Find where the given text appears and provide that cell's center as (x, y) coordinate. 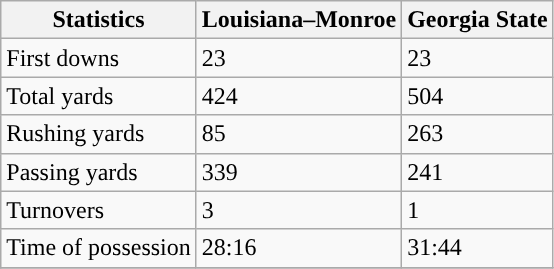
28:16 (298, 248)
504 (478, 96)
First downs (99, 58)
263 (478, 134)
Time of possession (99, 248)
Total yards (99, 96)
241 (478, 172)
Statistics (99, 20)
339 (298, 172)
Turnovers (99, 210)
Passing yards (99, 172)
Georgia State (478, 20)
31:44 (478, 248)
1 (478, 210)
Rushing yards (99, 134)
Louisiana–Monroe (298, 20)
85 (298, 134)
424 (298, 96)
3 (298, 210)
